Find where the given text appears and provide that cell's center as [x, y] coordinate. 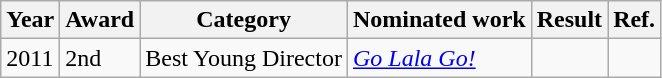
Award [100, 20]
Go Lala Go! [439, 58]
2011 [30, 58]
Year [30, 20]
Best Young Director [244, 58]
Nominated work [439, 20]
2nd [100, 58]
Result [569, 20]
Category [244, 20]
Ref. [634, 20]
